Return [x, y] of the center of cell containing provided text 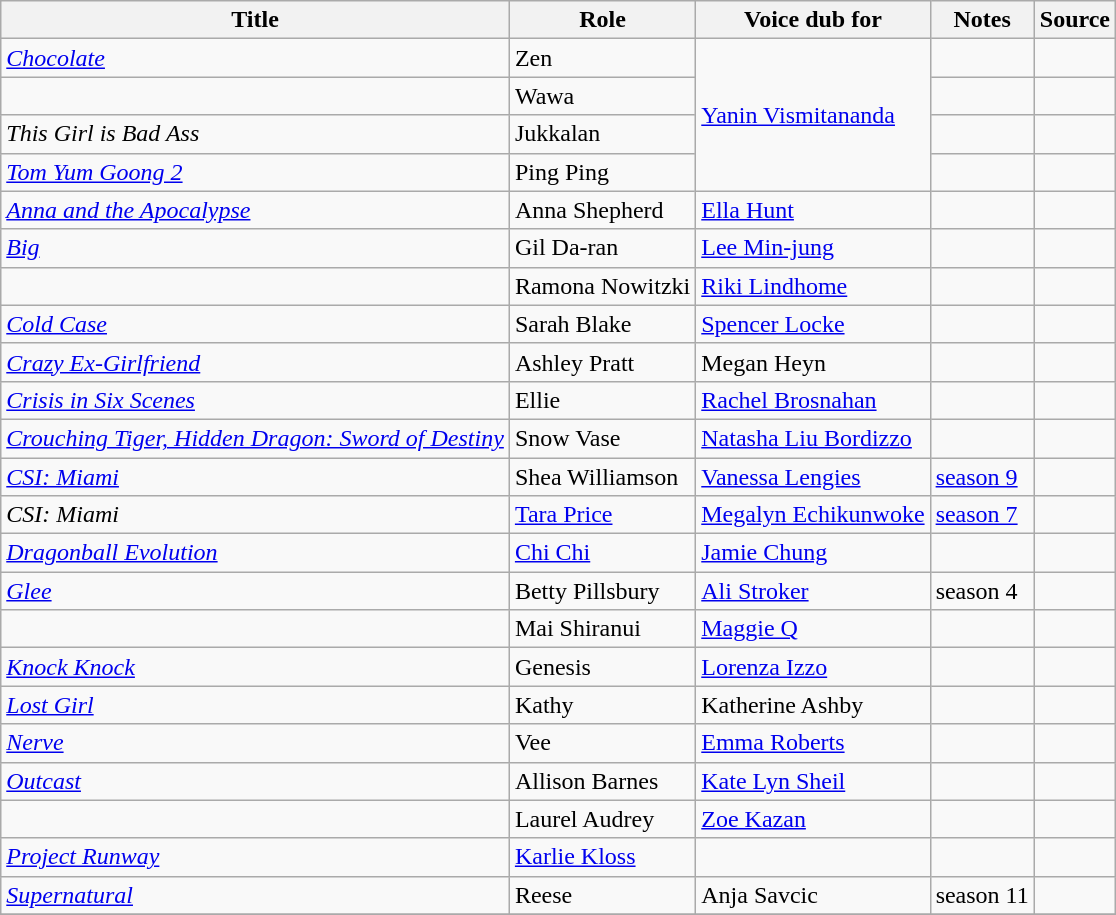
Natasha Liu Bordizzo [813, 438]
Lorenza Izzo [813, 667]
season 7 [982, 515]
Allison Barnes [602, 781]
Lee Min-jung [813, 248]
Katherine Ashby [813, 705]
Outcast [256, 781]
Nerve [256, 743]
Anja Savcic [813, 895]
Ali Stroker [813, 591]
Ellie [602, 400]
season 11 [982, 895]
Reese [602, 895]
Rachel Brosnahan [813, 400]
Dragonball Evolution [256, 553]
Betty Pillsbury [602, 591]
Wawa [602, 96]
Chocolate [256, 58]
Maggie Q [813, 629]
Supernatural [256, 895]
Anna Shepherd [602, 210]
Zen [602, 58]
Glee [256, 591]
Role [602, 20]
season 9 [982, 477]
Snow Vase [602, 438]
Notes [982, 20]
Zoe Kazan [813, 819]
Kate Lyn Sheil [813, 781]
Mai Shiranui [602, 629]
Anna and the Apocalypse [256, 210]
Chi Chi [602, 553]
Vanessa Lengies [813, 477]
Big [256, 248]
Lost Girl [256, 705]
Cold Case [256, 324]
Riki Lindhome [813, 286]
Voice dub for [813, 20]
Vee [602, 743]
Yanin Vismitananda [813, 115]
Ramona Nowitzki [602, 286]
Kathy [602, 705]
Knock Knock [256, 667]
Karlie Kloss [602, 857]
Ping Ping [602, 172]
Source [1074, 20]
Spencer Locke [813, 324]
Tara Price [602, 515]
season 4 [982, 591]
Crazy Ex-Girlfriend [256, 362]
Sarah Blake [602, 324]
Ella Hunt [813, 210]
Shea Williamson [602, 477]
Crouching Tiger, Hidden Dragon: Sword of Destiny [256, 438]
Title [256, 20]
Megalyn Echikunwoke [813, 515]
Jukkalan [602, 134]
Gil Da-ran [602, 248]
Jamie Chung [813, 553]
Genesis [602, 667]
Project Runway [256, 857]
Emma Roberts [813, 743]
Laurel Audrey [602, 819]
Ashley Pratt [602, 362]
Megan Heyn [813, 362]
Crisis in Six Scenes [256, 400]
Tom Yum Goong 2 [256, 172]
This Girl is Bad Ass [256, 134]
